For the text-containing cell, return its midpoint in (x, y) coordinate format. 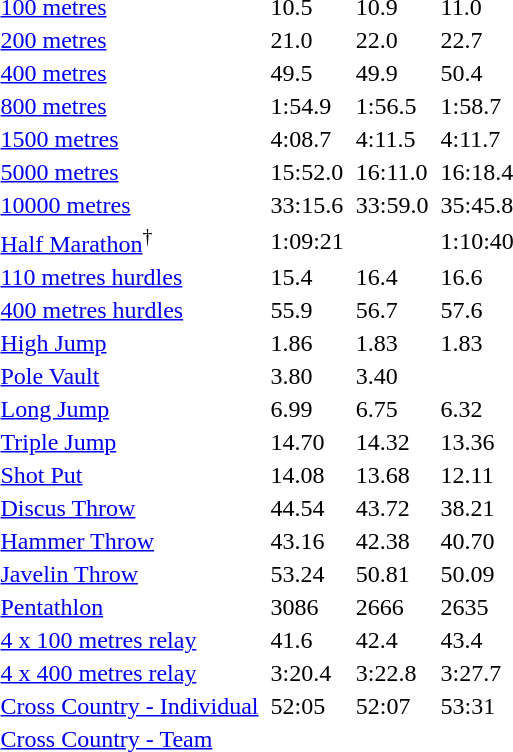
50.81 (392, 574)
52:05 (307, 706)
43.16 (307, 541)
44.54 (307, 508)
4:08.7 (307, 139)
53.24 (307, 574)
56.7 (392, 310)
13.68 (392, 475)
3.80 (307, 376)
42.38 (392, 541)
15:52.0 (307, 172)
16:11.0 (392, 172)
15.4 (307, 277)
6.75 (392, 409)
41.6 (307, 640)
3086 (307, 607)
55.9 (307, 310)
1:54.9 (307, 106)
3:22.8 (392, 673)
1.83 (392, 343)
22.0 (392, 40)
6.99 (307, 409)
14.32 (392, 442)
3.40 (392, 376)
2666 (392, 607)
16.4 (392, 277)
1.86 (307, 343)
52:07 (392, 706)
49.9 (392, 73)
14.08 (307, 475)
21.0 (307, 40)
42.4 (392, 640)
14.70 (307, 442)
4:11.5 (392, 139)
33:15.6 (307, 205)
43.72 (392, 508)
49.5 (307, 73)
33:59.0 (392, 205)
1:56.5 (392, 106)
3:20.4 (307, 673)
1:09:21 (307, 241)
